Provide the [x, y] coordinate of the cell's center where the given text is located.  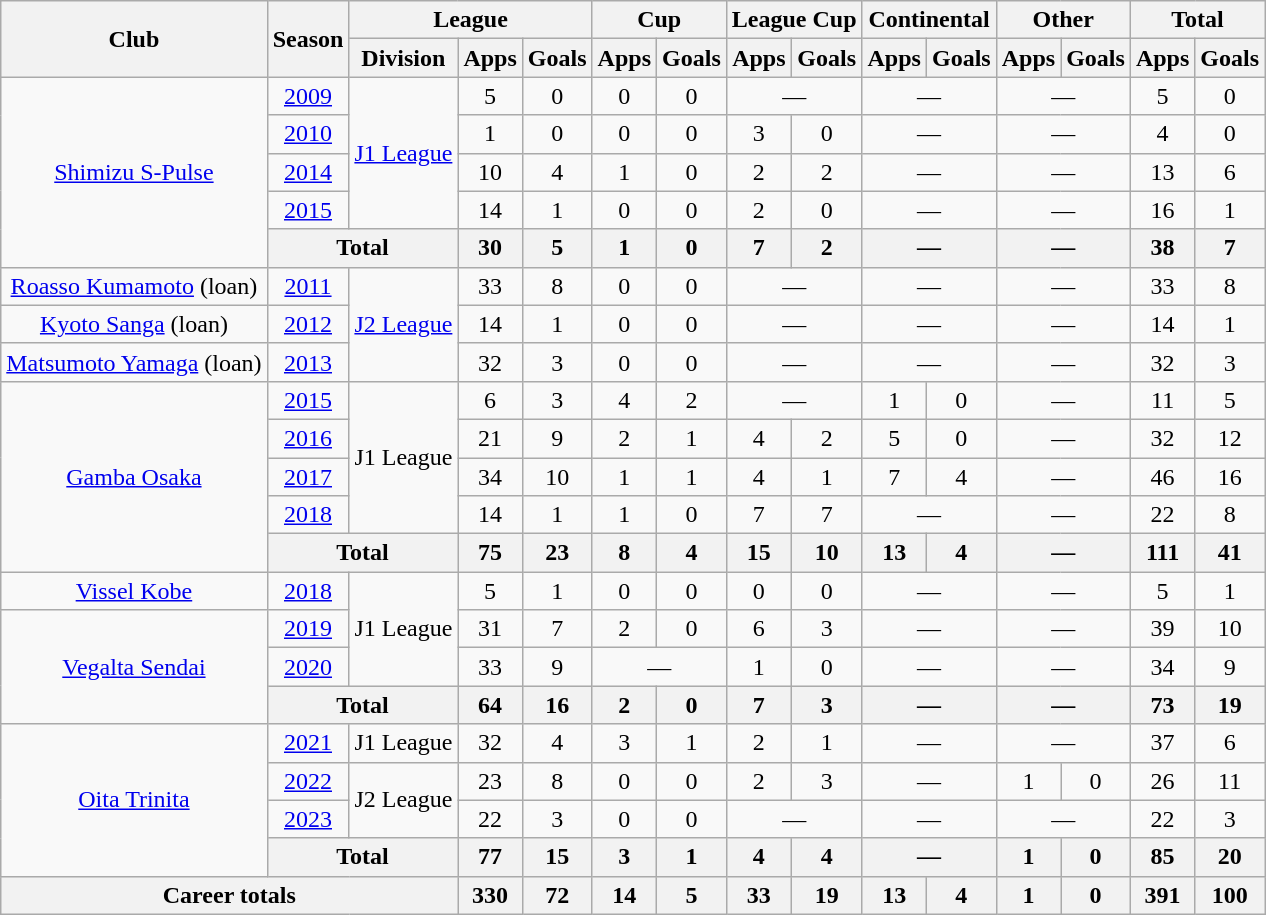
31 [490, 629]
Matsumoto Yamaga (loan) [134, 362]
Career totals [230, 895]
100 [1230, 895]
21 [490, 438]
Kyoto Sanga (loan) [134, 324]
330 [490, 895]
111 [1162, 553]
391 [1162, 895]
2023 [308, 819]
20 [1230, 857]
2012 [308, 324]
37 [1162, 743]
2020 [308, 667]
League Cup [794, 20]
Roasso Kumamoto (loan) [134, 286]
2014 [308, 172]
73 [1162, 705]
85 [1162, 857]
Club [134, 39]
39 [1162, 629]
2009 [308, 96]
2016 [308, 438]
2013 [308, 362]
2017 [308, 477]
Cup [659, 20]
2021 [308, 743]
75 [490, 553]
Vegalta Sendai [134, 667]
Shimizu S-Pulse [134, 172]
46 [1162, 477]
2022 [308, 781]
26 [1162, 781]
2011 [308, 286]
72 [557, 895]
41 [1230, 553]
64 [490, 705]
Oita Trinita [134, 800]
Season [308, 39]
77 [490, 857]
2010 [308, 134]
2019 [308, 629]
Continental [929, 20]
Division [404, 58]
30 [490, 248]
Other [1063, 20]
38 [1162, 248]
Vissel Kobe [134, 591]
League [470, 20]
12 [1230, 438]
Gamba Osaka [134, 476]
